Find where the given text appears and provide that cell's center as [x, y] coordinate. 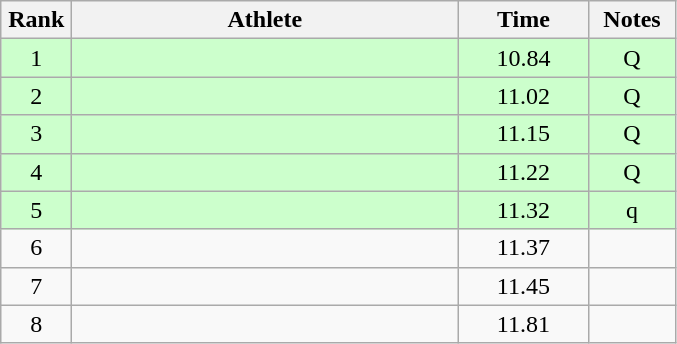
11.15 [524, 134]
5 [36, 210]
Notes [632, 20]
11.37 [524, 248]
7 [36, 286]
11.02 [524, 96]
11.32 [524, 210]
11.22 [524, 172]
8 [36, 324]
4 [36, 172]
3 [36, 134]
11.81 [524, 324]
2 [36, 96]
Athlete [265, 20]
q [632, 210]
1 [36, 58]
Time [524, 20]
6 [36, 248]
Rank [36, 20]
11.45 [524, 286]
10.84 [524, 58]
